From the cell containing the given text, extract its center point as (X, Y) coordinate. 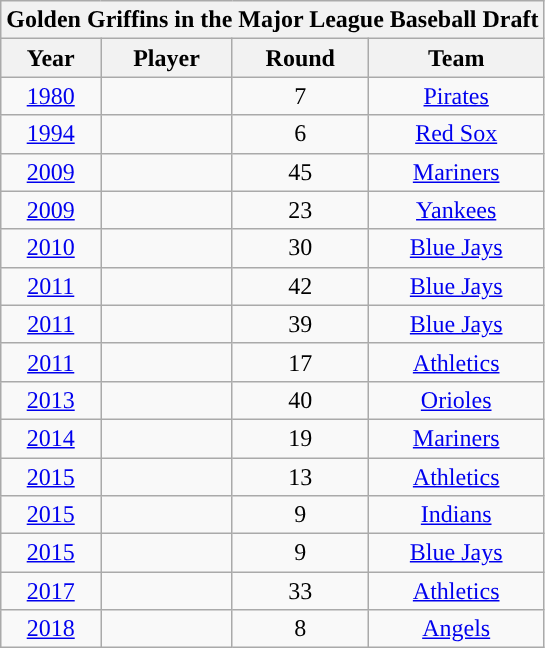
2014 (51, 438)
42 (300, 286)
Angels (456, 629)
2010 (51, 248)
Orioles (456, 400)
Indians (456, 515)
45 (300, 172)
39 (300, 324)
13 (300, 477)
33 (300, 591)
Player (167, 58)
2013 (51, 400)
Team (456, 58)
7 (300, 96)
Yankees (456, 210)
30 (300, 248)
2018 (51, 629)
Pirates (456, 96)
40 (300, 400)
Golden Griffins in the Major League Baseball Draft (272, 20)
Year (51, 58)
17 (300, 362)
Red Sox (456, 134)
1994 (51, 134)
Round (300, 58)
8 (300, 629)
23 (300, 210)
2017 (51, 591)
19 (300, 438)
6 (300, 134)
1980 (51, 96)
